Pinpoint the cell where the given text exists, returning its (X, Y) midpoint coordinate. 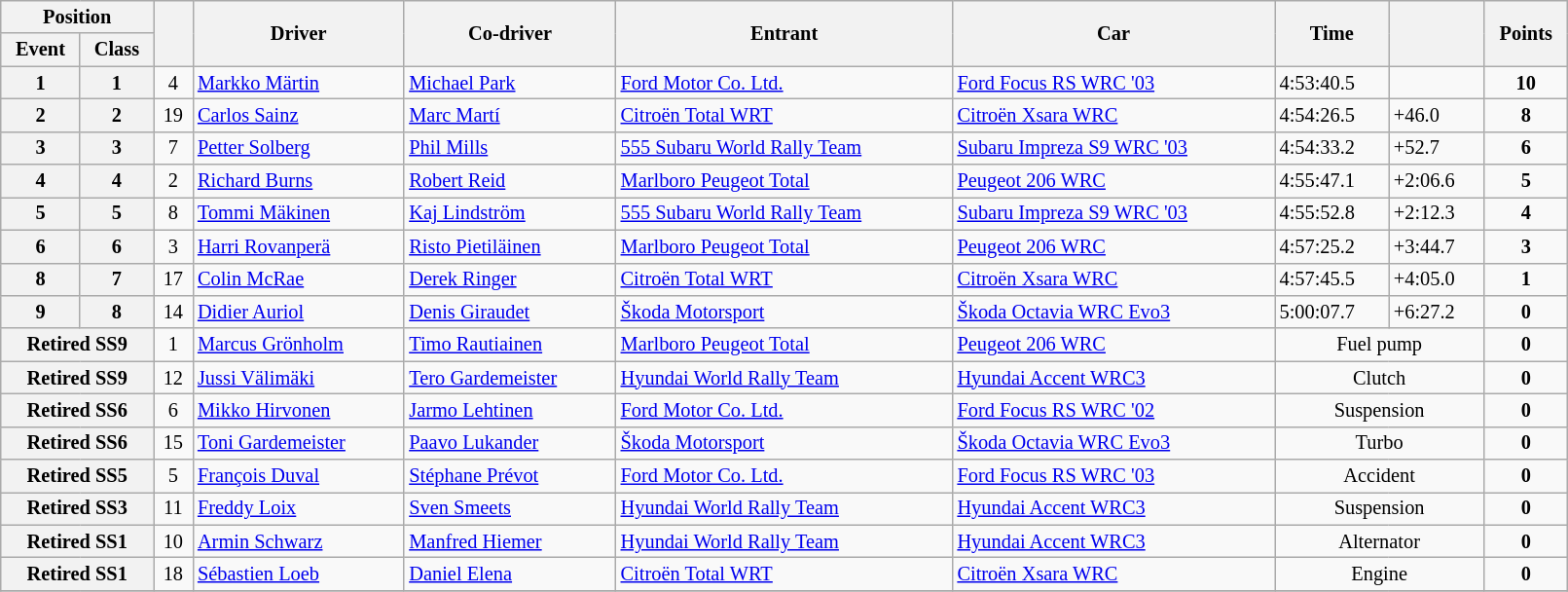
9 (41, 312)
12 (173, 378)
Petter Solberg (298, 148)
+2:06.6 (1437, 181)
Time (1331, 33)
+52.7 (1437, 148)
4:53:40.5 (1331, 83)
Paavo Lukander (510, 443)
Carlos Sainz (298, 115)
Retired SS5 (78, 476)
Harri Rovanperä (298, 246)
Co-driver (510, 33)
+3:44.7 (1437, 246)
Armin Schwarz (298, 541)
Ford Focus RS WRC '02 (1113, 410)
Denis Giraudet (510, 312)
Marcus Grönholm (298, 345)
Sven Smeets (510, 508)
+6:27.2 (1437, 312)
Freddy Loix (298, 508)
Sébastien Loeb (298, 573)
Toni Gardemeister (298, 443)
4:55:47.1 (1331, 181)
Turbo (1380, 443)
Position (78, 17)
19 (173, 115)
Timo Rautiainen (510, 345)
Daniel Elena (510, 573)
4:57:25.2 (1331, 246)
+4:05.0 (1437, 279)
Kaj Lindström (510, 213)
Marc Martí (510, 115)
Didier Auriol (298, 312)
11 (173, 508)
Jussi Välimäki (298, 378)
Risto Pietiläinen (510, 246)
4:54:26.5 (1331, 115)
14 (173, 312)
+2:12.3 (1437, 213)
Points (1526, 33)
Driver (298, 33)
Tero Gardemeister (510, 378)
Clutch (1380, 378)
Car (1113, 33)
Richard Burns (298, 181)
Engine (1380, 573)
Mikko Hirvonen (298, 410)
Entrant (784, 33)
4:57:45.5 (1331, 279)
15 (173, 443)
4:54:33.2 (1331, 148)
Manfred Hiemer (510, 541)
Stéphane Prévot (510, 476)
17 (173, 279)
Phil Mills (510, 148)
Markko Märtin (298, 83)
Class (117, 50)
Alternator (1380, 541)
Accident (1380, 476)
4:55:52.8 (1331, 213)
Fuel pump (1380, 345)
Derek Ringer (510, 279)
Colin McRae (298, 279)
18 (173, 573)
+46.0 (1437, 115)
Michael Park (510, 83)
Tommi Mäkinen (298, 213)
Robert Reid (510, 181)
5:00:07.7 (1331, 312)
Event (41, 50)
Retired SS3 (78, 508)
Jarmo Lehtinen (510, 410)
François Duval (298, 476)
